From the cell containing the given text, extract its center point as (X, Y) coordinate. 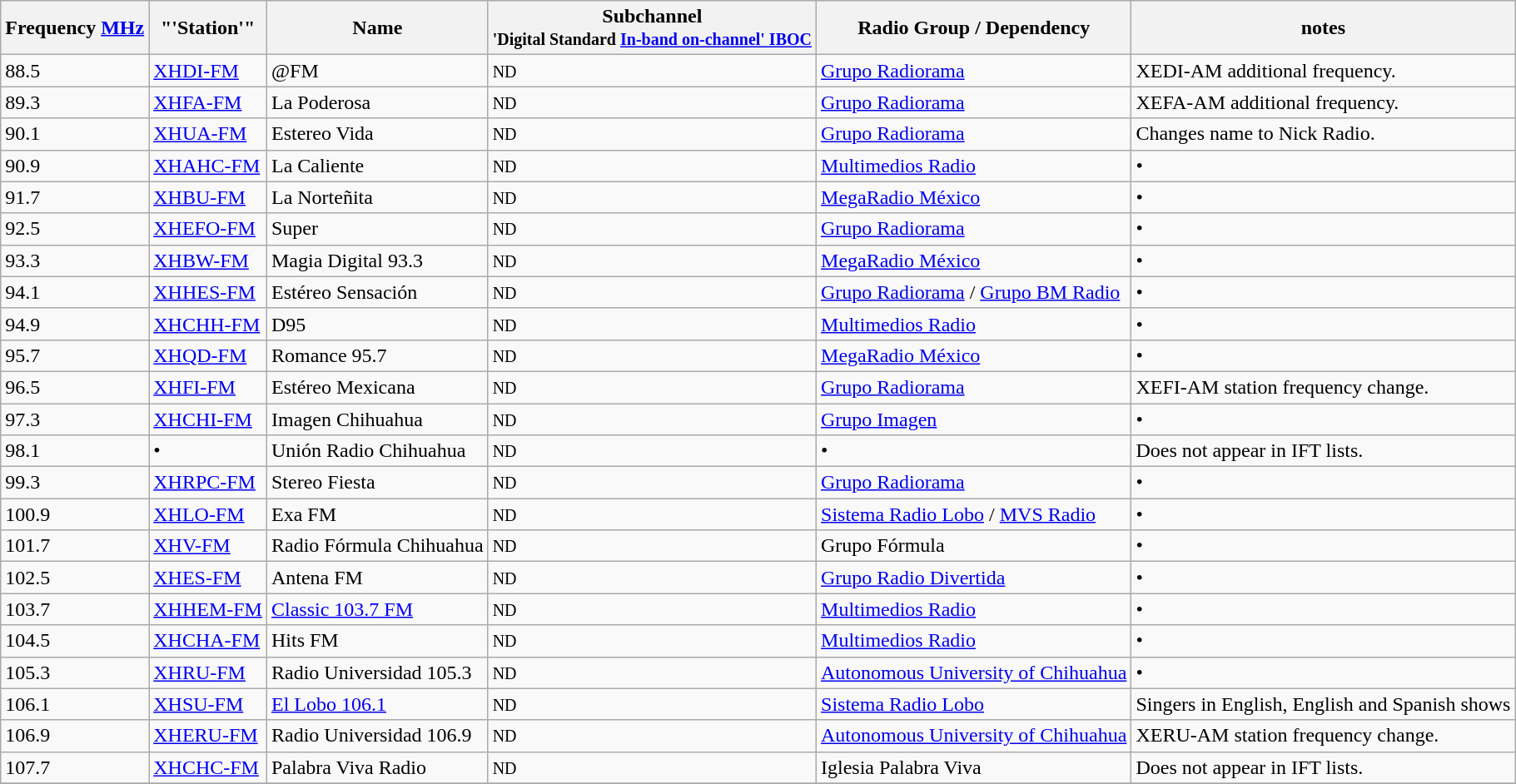
Stereo Fiesta (377, 483)
89.3 (75, 102)
Hits FM (377, 641)
La Caliente (377, 166)
@FM (377, 71)
Grupo Imagen (974, 419)
Estereo Vida (377, 134)
XHHEM-FM (208, 609)
100.9 (75, 514)
92.5 (75, 229)
Frequency MHz (75, 28)
Grupo Radio Divertida (974, 578)
"'Station'" (208, 28)
XHBU-FM (208, 197)
Classic 103.7 FM (377, 609)
XHCHC-FM (208, 767)
Estéreo Sensación (377, 292)
104.5 (75, 641)
XHERU-FM (208, 736)
103.7 (75, 609)
Sistema Radio Lobo (974, 704)
106.1 (75, 704)
90.9 (75, 166)
Radio Fórmula Chihuahua (377, 546)
96.5 (75, 387)
XHRPC-FM (208, 483)
XEFI-AM station frequency change. (1324, 387)
101.7 (75, 546)
91.7 (75, 197)
Imagen Chihuahua (377, 419)
95.7 (75, 355)
105.3 (75, 672)
94.9 (75, 324)
Estéreo Mexicana (377, 387)
Radio Universidad 105.3 (377, 672)
88.5 (75, 71)
D95 (377, 324)
Magia Digital 93.3 (377, 261)
XHSU-FM (208, 704)
Sistema Radio Lobo / MVS Radio (974, 514)
XHDI-FM (208, 71)
notes (1324, 28)
102.5 (75, 578)
La Norteñita (377, 197)
XHEFO-FM (208, 229)
90.1 (75, 134)
XERU-AM station frequency change. (1324, 736)
Grupo Radiorama / Grupo BM Radio (974, 292)
XHRU-FM (208, 672)
XHBW-FM (208, 261)
99.3 (75, 483)
XHFA-FM (208, 102)
Subchannel'Digital Standard In-band on-channel' IBOC (652, 28)
La Poderosa (377, 102)
97.3 (75, 419)
Changes name to Nick Radio. (1324, 134)
Singers in English, English and Spanish shows (1324, 704)
106.9 (75, 736)
XHES-FM (208, 578)
XHCHI-FM (208, 419)
XHV-FM (208, 546)
XEDI-AM additional frequency. (1324, 71)
Grupo Fórmula (974, 546)
XHUA-FM (208, 134)
Name (377, 28)
Palabra Viva Radio (377, 767)
XHLO-FM (208, 514)
Super (377, 229)
XHHES-FM (208, 292)
Exa FM (377, 514)
94.1 (75, 292)
98.1 (75, 451)
El Lobo 106.1 (377, 704)
93.3 (75, 261)
Antena FM (377, 578)
Romance 95.7 (377, 355)
XHQD-FM (208, 355)
Radio Universidad 106.9 (377, 736)
Radio Group / Dependency (974, 28)
107.7 (75, 767)
Unión Radio Chihuahua (377, 451)
Iglesia Palabra Viva (974, 767)
XEFA-AM additional frequency. (1324, 102)
XHCHA-FM (208, 641)
XHFI-FM (208, 387)
XHAHC-FM (208, 166)
XHCHH-FM (208, 324)
